Search for the cell housing the specified text and yield its (x, y) center coordinate. 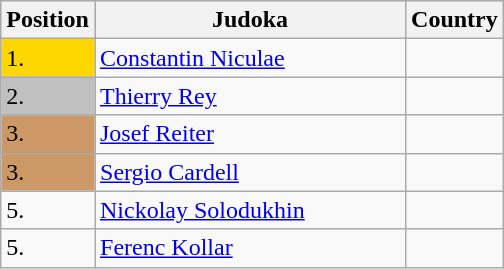
Position (48, 20)
Thierry Rey (250, 96)
Ferenc Kollar (250, 248)
Josef Reiter (250, 134)
Nickolay Solodukhin (250, 210)
1. (48, 58)
Constantin Niculae (250, 58)
Sergio Cardell (250, 172)
2. (48, 96)
Country (455, 20)
Judoka (250, 20)
